Identify which cell holds the provided text, then report its [x, y] central coordinate. 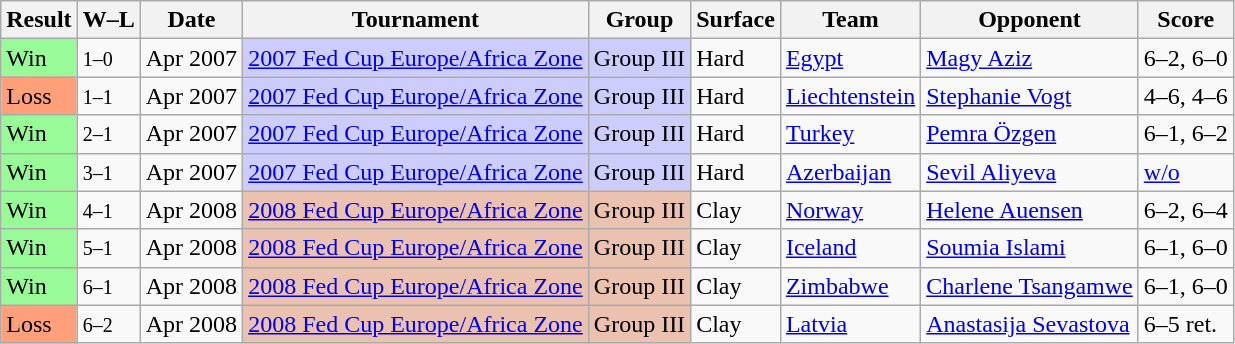
Iceland [850, 248]
2–1 [108, 134]
Team [850, 20]
4–1 [108, 210]
Sevil Aliyeva [1030, 172]
6–1, 6–2 [1186, 134]
6–1 [108, 286]
Soumia Islami [1030, 248]
Latvia [850, 324]
4–6, 4–6 [1186, 96]
Azerbaijan [850, 172]
Turkey [850, 134]
6–5 ret. [1186, 324]
Group [639, 20]
w/o [1186, 172]
5–1 [108, 248]
Anastasija Sevastova [1030, 324]
Zimbabwe [850, 286]
Egypt [850, 58]
Date [191, 20]
6–2, 6–4 [1186, 210]
1–0 [108, 58]
Surface [736, 20]
6–2, 6–0 [1186, 58]
Helene Auensen [1030, 210]
Result [39, 20]
W–L [108, 20]
3–1 [108, 172]
Pemra Özgen [1030, 134]
Opponent [1030, 20]
Charlene Tsangamwe [1030, 286]
Liechtenstein [850, 96]
Norway [850, 210]
6–2 [108, 324]
Stephanie Vogt [1030, 96]
1–1 [108, 96]
Magy Aziz [1030, 58]
Tournament [416, 20]
Score [1186, 20]
